Scan for the cell matching the given text and deliver its (x, y) coordinate at center. 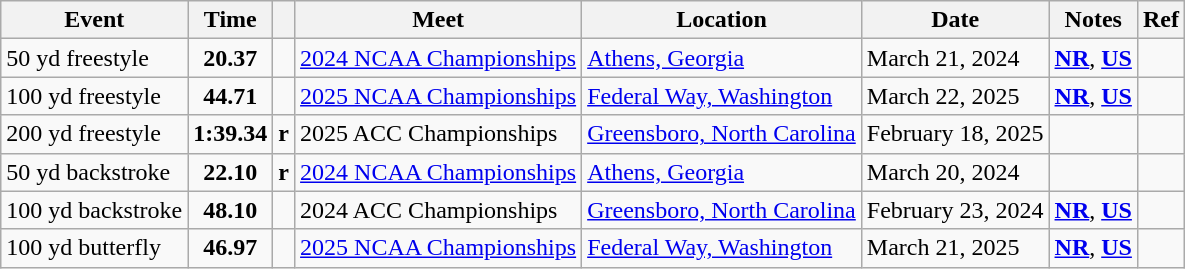
100 yd backstroke (94, 210)
March 22, 2025 (955, 96)
2025 ACC Championships (438, 134)
20.37 (230, 58)
February 18, 2025 (955, 134)
44.71 (230, 96)
Time (230, 20)
March 21, 2024 (955, 58)
50 yd freestyle (94, 58)
March 20, 2024 (955, 172)
Event (94, 20)
Date (955, 20)
100 yd freestyle (94, 96)
200 yd freestyle (94, 134)
22.10 (230, 172)
100 yd butterfly (94, 248)
48.10 (230, 210)
1:39.34 (230, 134)
March 21, 2025 (955, 248)
February 23, 2024 (955, 210)
Location (722, 20)
Ref (1160, 20)
Notes (1093, 20)
2024 ACC Championships (438, 210)
Meet (438, 20)
50 yd backstroke (94, 172)
46.97 (230, 248)
